For the text-containing cell, return its midpoint in [X, Y] coordinate format. 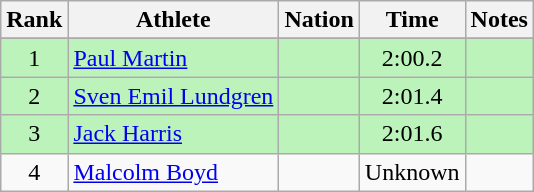
Jack Harris [174, 134]
2:01.6 [412, 134]
2:01.4 [412, 96]
3 [34, 134]
2 [34, 96]
Sven Emil Lundgren [174, 96]
Nation [319, 20]
Unknown [412, 172]
Rank [34, 20]
Paul Martin [174, 58]
Time [412, 20]
1 [34, 58]
Athlete [174, 20]
4 [34, 172]
2:00.2 [412, 58]
Malcolm Boyd [174, 172]
Notes [499, 20]
